Pinpoint the cell where the given text exists, returning its (X, Y) midpoint coordinate. 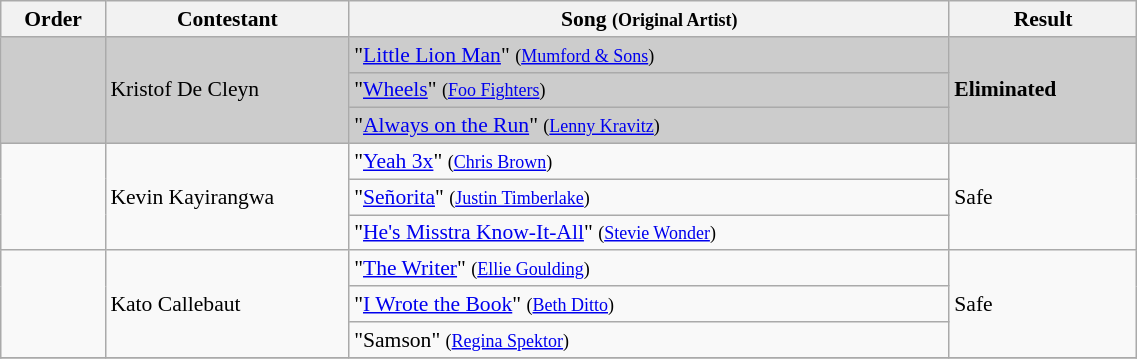
"Wheels" (Foo Fighters) (649, 90)
"Yeah 3x" (Chris Brown) (649, 162)
"The Writer" (Ellie Goulding) (649, 269)
Eliminated (1043, 90)
"I Wrote the Book" (Beth Ditto) (649, 304)
Kevin Kayirangwa (227, 198)
Kato Callebaut (227, 304)
"Señorita" (Justin Timberlake) (649, 197)
Result (1043, 19)
"Little Lion Man" (Mumford & Sons) (649, 55)
"Samson" (Regina Spektor) (649, 340)
"He's Misstra Know-It-All" (Stevie Wonder) (649, 233)
"Always on the Run" (Lenny Kravitz) (649, 126)
Kristof De Cleyn (227, 90)
Order (54, 19)
Song (Original Artist) (649, 19)
Contestant (227, 19)
